Return the (X, Y) coordinate for the center point of the cell that contains the specified text.  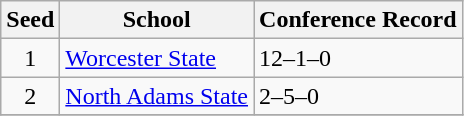
2 (30, 96)
Seed (30, 20)
North Adams State (157, 96)
Worcester State (157, 58)
12–1–0 (358, 58)
2–5–0 (358, 96)
1 (30, 58)
School (157, 20)
Conference Record (358, 20)
